Determine the (x, y) coordinate at the center of the cell enclosing the given text.  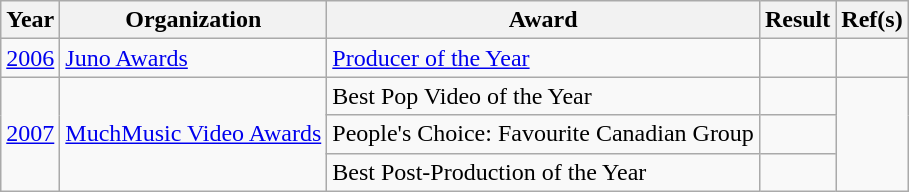
2006 (30, 58)
Juno Awards (194, 58)
Best Pop Video of the Year (544, 96)
Year (30, 20)
Organization (194, 20)
Result (797, 20)
Award (544, 20)
People's Choice: Favourite Canadian Group (544, 134)
Best Post-Production of the Year (544, 172)
2007 (30, 134)
MuchMusic Video Awards (194, 134)
Producer of the Year (544, 58)
Ref(s) (872, 20)
